Detect which cell encompasses the target text, then output its [X, Y] center coordinate. 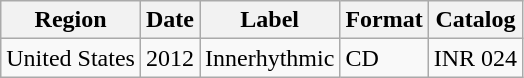
2012 [170, 58]
Catalog [475, 20]
Label [270, 20]
Region [71, 20]
INR 024 [475, 58]
Date [170, 20]
United States [71, 58]
Format [384, 20]
Innerhythmic [270, 58]
CD [384, 58]
